From the cell containing the given text, extract its center point as (X, Y) coordinate. 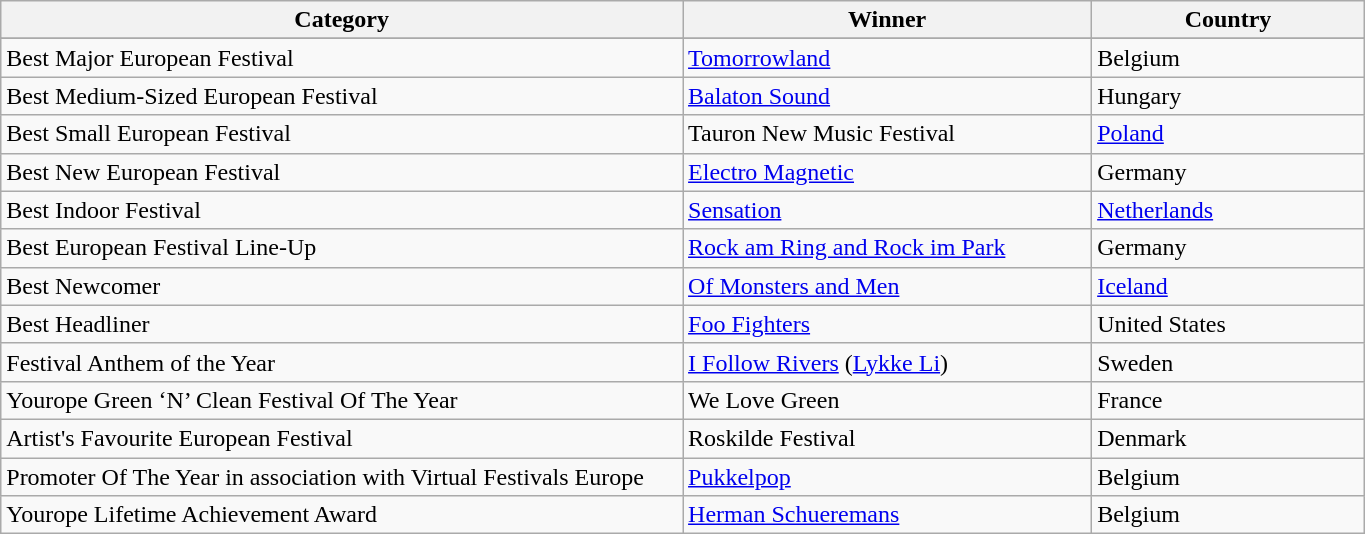
Balaton Sound (888, 96)
Yourope Lifetime Achievement Award (342, 515)
Tomorrowland (888, 58)
Roskilde Festival (888, 438)
France (1228, 400)
Sweden (1228, 362)
United States (1228, 324)
Best Indoor Festival (342, 210)
Netherlands (1228, 210)
We Love Green (888, 400)
Country (1228, 20)
Poland (1228, 134)
Iceland (1228, 286)
Best Medium-Sized European Festival (342, 96)
Yourope Green ‘N’ Clean Festival Of The Year (342, 400)
Category (342, 20)
Best Headliner (342, 324)
Electro Magnetic (888, 172)
Winner (888, 20)
Best Major European Festival (342, 58)
Hungary (1228, 96)
Best European Festival Line-Up (342, 248)
Rock am Ring and Rock im Park (888, 248)
Artist's Favourite European Festival (342, 438)
I Follow Rivers (Lykke Li) (888, 362)
Best New European Festival (342, 172)
Best Newcomer (342, 286)
Best Small European Festival (342, 134)
Tauron New Music Festival (888, 134)
Denmark (1228, 438)
Promoter Of The Year in association with Virtual Festivals Europe (342, 477)
Festival Anthem of the Year (342, 362)
Foo Fighters (888, 324)
Of Monsters and Men (888, 286)
Pukkelpop (888, 477)
Herman Schueremans (888, 515)
Sensation (888, 210)
